From the cell containing the given text, extract its center point as [X, Y] coordinate. 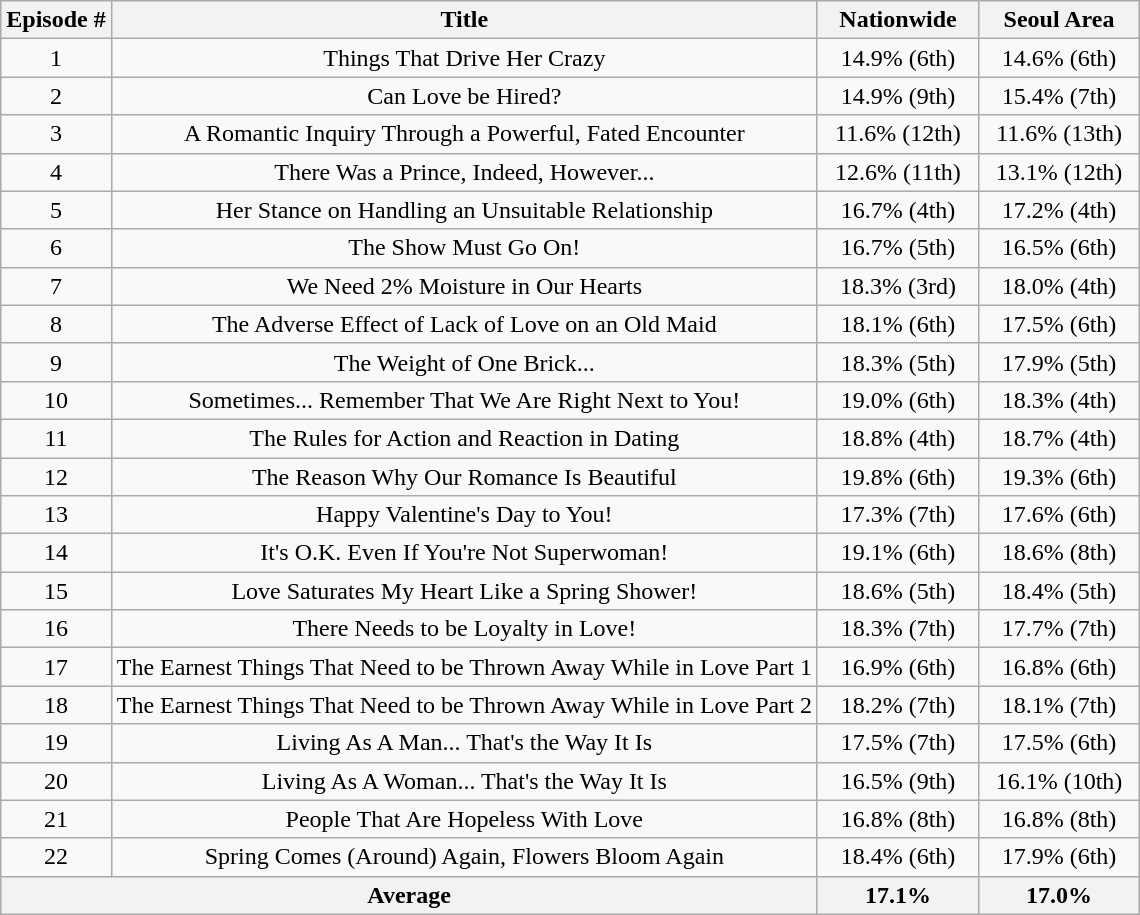
4 [56, 172]
18.2% (7th) [898, 705]
Spring Comes (Around) Again, Flowers Bloom Again [464, 857]
17.9% (6th) [1060, 857]
14.9% (6th) [898, 58]
18.1% (6th) [898, 324]
The Reason Why Our Romance Is Beautiful [464, 477]
18 [56, 705]
18.8% (4th) [898, 438]
Happy Valentine's Day to You! [464, 515]
18.3% (3rd) [898, 286]
14.9% (9th) [898, 96]
17.5% (7th) [898, 743]
The Weight of One Brick... [464, 362]
17.1% [898, 895]
14.6% (6th) [1060, 58]
19 [56, 743]
11 [56, 438]
15 [56, 591]
22 [56, 857]
People That Are Hopeless With Love [464, 819]
19.8% (6th) [898, 477]
16.7% (4th) [898, 210]
14 [56, 553]
Seoul Area [1060, 20]
5 [56, 210]
11.6% (13th) [1060, 134]
19.0% (6th) [898, 400]
12.6% (11th) [898, 172]
13 [56, 515]
Nationwide [898, 20]
18.4% (5th) [1060, 591]
16.9% (6th) [898, 667]
Average [410, 895]
17.9% (5th) [1060, 362]
11.6% (12th) [898, 134]
18.3% (5th) [898, 362]
3 [56, 134]
16.5% (9th) [898, 781]
Title [464, 20]
16.8% (6th) [1060, 667]
Living As A Man... That's the Way It Is [464, 743]
1 [56, 58]
Can Love be Hired? [464, 96]
6 [56, 248]
19.1% (6th) [898, 553]
17.2% (4th) [1060, 210]
17.6% (6th) [1060, 515]
The Earnest Things That Need to be Thrown Away While in Love Part 1 [464, 667]
It's O.K. Even If You're Not Superwoman! [464, 553]
We Need 2% Moisture in Our Hearts [464, 286]
13.1% (12th) [1060, 172]
18.7% (4th) [1060, 438]
8 [56, 324]
16.7% (5th) [898, 248]
20 [56, 781]
Episode # [56, 20]
Living As A Woman... That's the Way It Is [464, 781]
Things That Drive Her Crazy [464, 58]
17 [56, 667]
19.3% (6th) [1060, 477]
16 [56, 629]
18.3% (4th) [1060, 400]
21 [56, 819]
12 [56, 477]
7 [56, 286]
18.6% (8th) [1060, 553]
2 [56, 96]
Love Saturates My Heart Like a Spring Shower! [464, 591]
The Show Must Go On! [464, 248]
9 [56, 362]
Her Stance on Handling an Unsuitable Relationship [464, 210]
18.4% (6th) [898, 857]
17.0% [1060, 895]
18.1% (7th) [1060, 705]
The Rules for Action and Reaction in Dating [464, 438]
16.5% (6th) [1060, 248]
There Needs to be Loyalty in Love! [464, 629]
18.0% (4th) [1060, 286]
The Earnest Things That Need to be Thrown Away While in Love Part 2 [464, 705]
Sometimes... Remember That We Are Right Next to You! [464, 400]
15.4% (7th) [1060, 96]
18.3% (7th) [898, 629]
17.7% (7th) [1060, 629]
10 [56, 400]
A Romantic Inquiry Through a Powerful, Fated Encounter [464, 134]
There Was a Prince, Indeed, However... [464, 172]
The Adverse Effect of Lack of Love on an Old Maid [464, 324]
17.3% (7th) [898, 515]
18.6% (5th) [898, 591]
16.1% (10th) [1060, 781]
